From the cell containing the given text, extract its center point as (X, Y) coordinate. 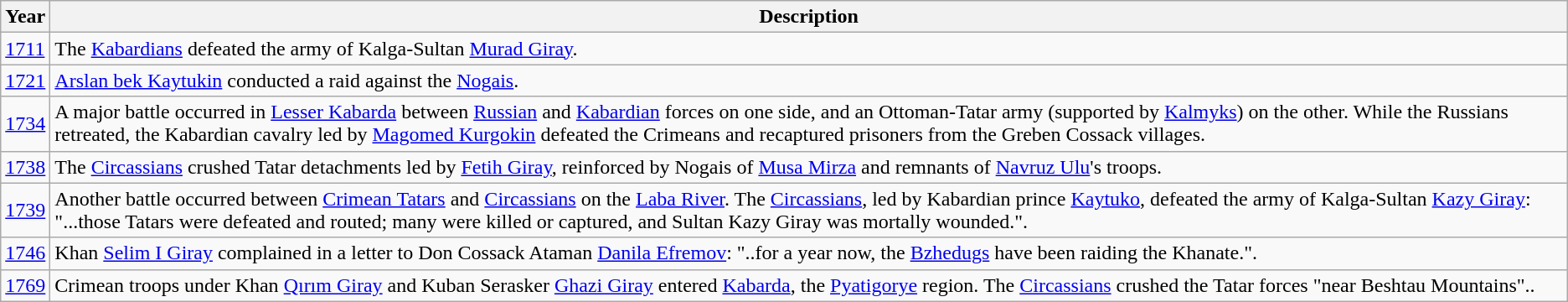
1769 (25, 285)
The Kabardians defeated the army of Kalga-Sultan Murad Giray. (809, 49)
1721 (25, 81)
Description (809, 17)
Arslan bek Kaytukin conducted a raid against the Nogais. (809, 81)
1734 (25, 124)
Year (25, 17)
The Circassians crushed Tatar detachments led by Fetih Giray, reinforced by Nogais of Musa Mirza and remnants of Navruz Ulu's troops. (809, 167)
1711 (25, 49)
1746 (25, 253)
Khan Selim I Giray complained in a letter to Don Cossack Ataman Danila Efremov: "..for a year now, the Bzhedugs have been raiding the Khanate.". (809, 253)
1738 (25, 167)
1739 (25, 210)
